For the text-containing cell, return its midpoint in [x, y] coordinate format. 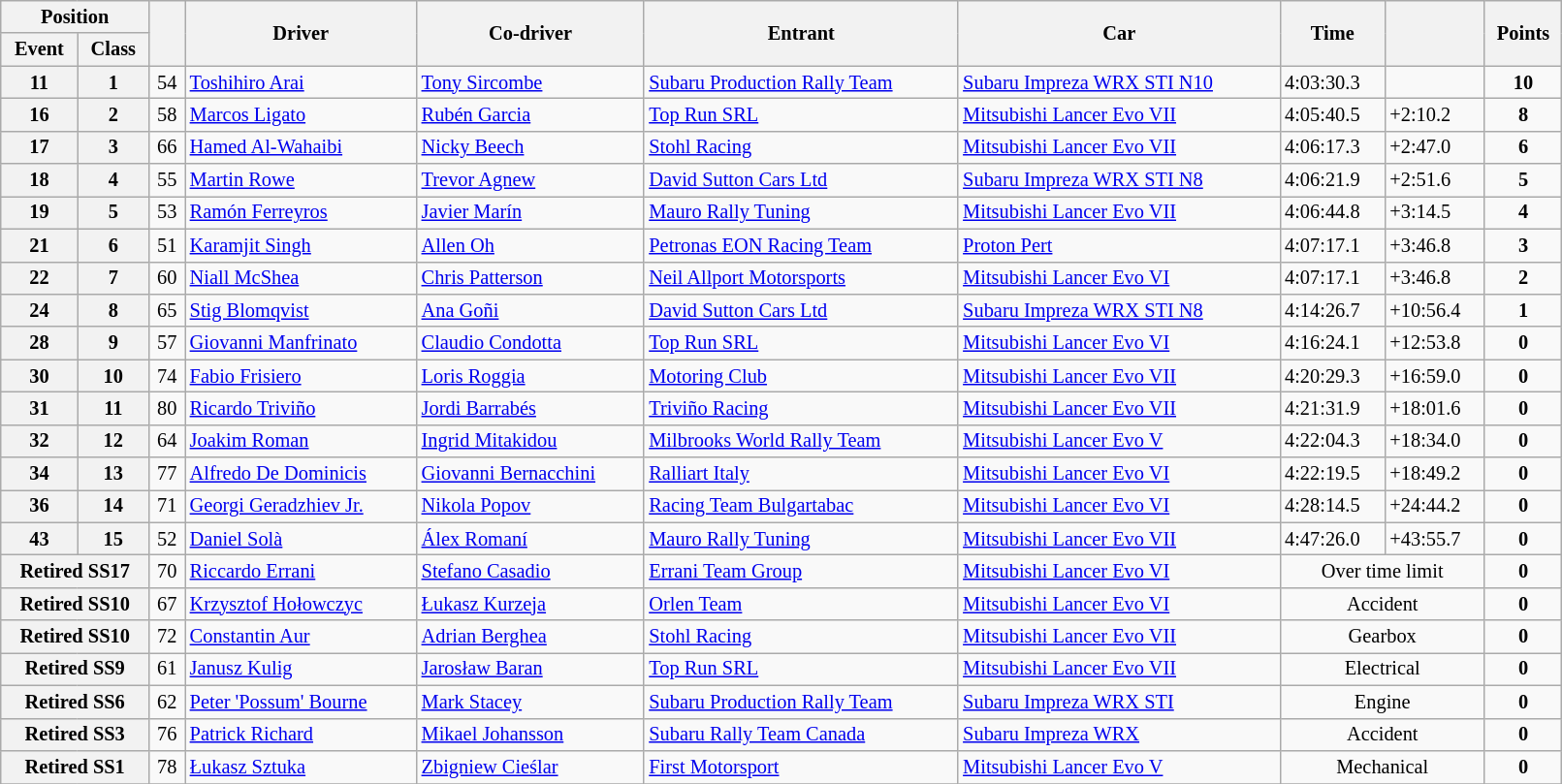
Stefano Casadio [531, 571]
21 [39, 245]
+2:47.0 [1435, 147]
Peter 'Possum' Bourne [301, 702]
80 [167, 408]
+18:49.2 [1435, 474]
36 [39, 506]
Ana Goñi [531, 310]
+24:44.2 [1435, 506]
7 [112, 278]
Patrick Richard [301, 735]
+2:10.2 [1435, 114]
24 [39, 310]
+16:59.0 [1435, 376]
Marcos Ligato [301, 114]
16 [39, 114]
Nicky Beech [531, 147]
Time [1332, 33]
Mikael Johansson [531, 735]
Georgi Geradzhiev Jr. [301, 506]
19 [39, 212]
4:06:21.9 [1332, 180]
Giovanni Manfrinato [301, 343]
Niall McShea [301, 278]
Álex Romaní [531, 539]
74 [167, 376]
Retired SS6 [76, 702]
18 [39, 180]
+3:14.5 [1435, 212]
64 [167, 441]
31 [39, 408]
54 [167, 82]
Driver [301, 33]
Milbrooks World Rally Team [801, 441]
Subaru Impreza WRX [1119, 735]
Jordi Barrabés [531, 408]
17 [39, 147]
12 [112, 441]
Orlen Team [801, 604]
72 [167, 637]
Javier Marín [531, 212]
4:22:19.5 [1332, 474]
4:14:26.7 [1332, 310]
78 [167, 767]
Fabio Frisiero [301, 376]
4:05:40.5 [1332, 114]
Car [1119, 33]
Stig Blomqvist [301, 310]
70 [167, 571]
Retired SS9 [76, 669]
Karamjit Singh [301, 245]
Hamed Al-Wahaibi [301, 147]
Ingrid Mitakidou [531, 441]
Giovanni Bernacchini [531, 474]
+2:51.6 [1435, 180]
Riccardo Errani [301, 571]
Over time limit [1383, 571]
Electrical [1383, 669]
66 [167, 147]
First Motorsport [801, 767]
Retired SS3 [76, 735]
52 [167, 539]
32 [39, 441]
43 [39, 539]
Gearbox [1383, 637]
51 [167, 245]
Toshihiro Arai [301, 82]
Subaru Impreza WRX STI [1119, 702]
Łukasz Kurzeja [531, 604]
Jarosław Baran [531, 669]
65 [167, 310]
Retired SS17 [76, 571]
Co-driver [531, 33]
Janusz Kulig [301, 669]
4:16:24.1 [1332, 343]
Engine [1383, 702]
Mark Stacey [531, 702]
67 [167, 604]
Łukasz Sztuka [301, 767]
22 [39, 278]
Daniel Solà [301, 539]
Constantin Aur [301, 637]
71 [167, 506]
Nikola Popov [531, 506]
Retired SS1 [76, 767]
Event [39, 49]
Alfredo De Dominicis [301, 474]
55 [167, 180]
Points [1523, 33]
Claudio Condotta [531, 343]
4:21:31.9 [1332, 408]
9 [112, 343]
62 [167, 702]
Allen Oh [531, 245]
57 [167, 343]
4:06:17.3 [1332, 147]
15 [112, 539]
Motoring Club [801, 376]
34 [39, 474]
4:47:26.0 [1332, 539]
61 [167, 669]
60 [167, 278]
4:03:30.3 [1332, 82]
Entrant [801, 33]
+10:56.4 [1435, 310]
Position [76, 16]
Subaru Rally Team Canada [801, 735]
76 [167, 735]
77 [167, 474]
Joakim Roman [301, 441]
Krzysztof Hołowczyc [301, 604]
Ramón Ferreyros [301, 212]
Class [112, 49]
Triviño Racing [801, 408]
Trevor Agnew [531, 180]
Mechanical [1383, 767]
Chris Patterson [531, 278]
Martin Rowe [301, 180]
14 [112, 506]
Tony Sircombe [531, 82]
+43:55.7 [1435, 539]
53 [167, 212]
+18:34.0 [1435, 441]
4:06:44.8 [1332, 212]
4:28:14.5 [1332, 506]
Proton Pert [1119, 245]
4:20:29.3 [1332, 376]
13 [112, 474]
Adrian Berghea [531, 637]
Neil Allport Motorsports [801, 278]
58 [167, 114]
Zbigniew Cieślar [531, 767]
Ricardo Triviño [301, 408]
Loris Roggia [531, 376]
28 [39, 343]
Petronas EON Racing Team [801, 245]
+12:53.8 [1435, 343]
Ralliart Italy [801, 474]
+18:01.6 [1435, 408]
30 [39, 376]
Subaru Impreza WRX STI N10 [1119, 82]
Racing Team Bulgartabac [801, 506]
Rubén Garcia [531, 114]
Errani Team Group [801, 571]
4:22:04.3 [1332, 441]
